Output the [X, Y] coordinate of the center of the cell containing the given text.  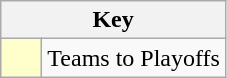
Key [114, 20]
Teams to Playoffs [134, 58]
